Return (x, y) of the center of cell containing provided text 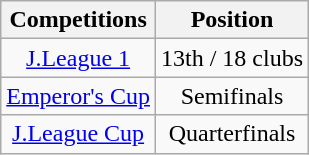
13th / 18 clubs (232, 58)
J.League 1 (78, 58)
Semifinals (232, 96)
Competitions (78, 20)
J.League Cup (78, 134)
Quarterfinals (232, 134)
Position (232, 20)
Emperor's Cup (78, 96)
